Pinpoint the cell where the given text exists, returning its (x, y) midpoint coordinate. 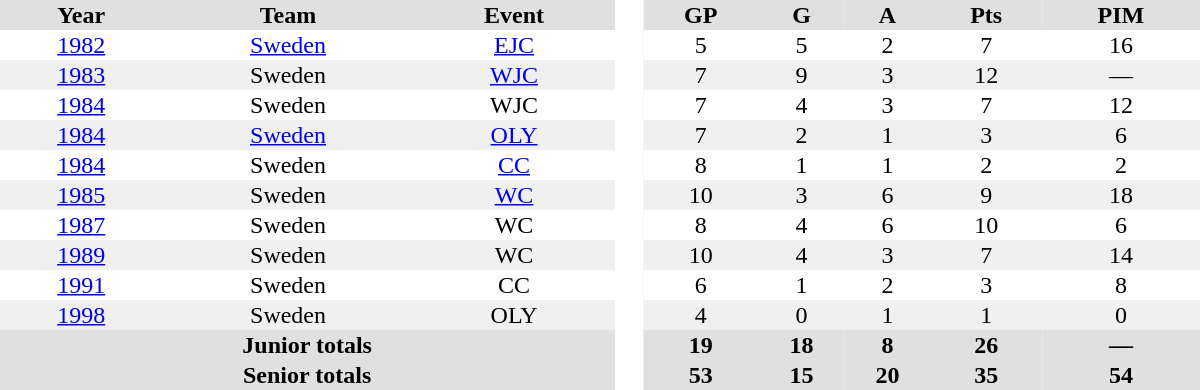
Pts (986, 15)
GP (701, 15)
1982 (81, 45)
1983 (81, 75)
16 (1121, 45)
26 (986, 345)
1989 (81, 255)
1998 (81, 315)
Event (514, 15)
1991 (81, 285)
20 (887, 375)
1987 (81, 225)
1985 (81, 195)
15 (802, 375)
Senior totals (307, 375)
53 (701, 375)
35 (986, 375)
14 (1121, 255)
G (802, 15)
A (887, 15)
PIM (1121, 15)
Team (288, 15)
Year (81, 15)
19 (701, 345)
54 (1121, 375)
Junior totals (307, 345)
EJC (514, 45)
